Return [x, y] of the center of cell containing provided text 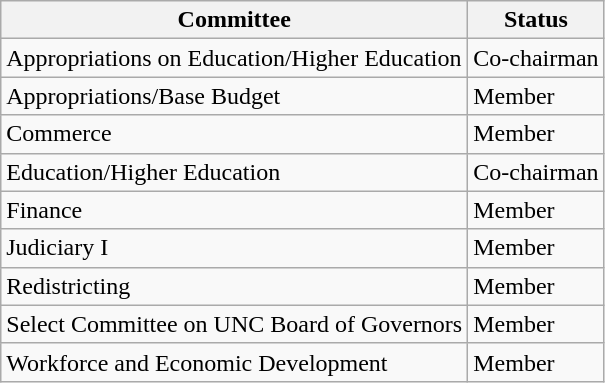
Select Committee on UNC Board of Governors [234, 324]
Appropriations on Education/Higher Education [234, 58]
Commerce [234, 134]
Finance [234, 210]
Committee [234, 20]
Judiciary I [234, 248]
Education/Higher Education [234, 172]
Status [536, 20]
Redistricting [234, 286]
Appropriations/Base Budget [234, 96]
Workforce and Economic Development [234, 362]
